Return the [x, y] coordinate for the center point of the cell that contains the specified text.  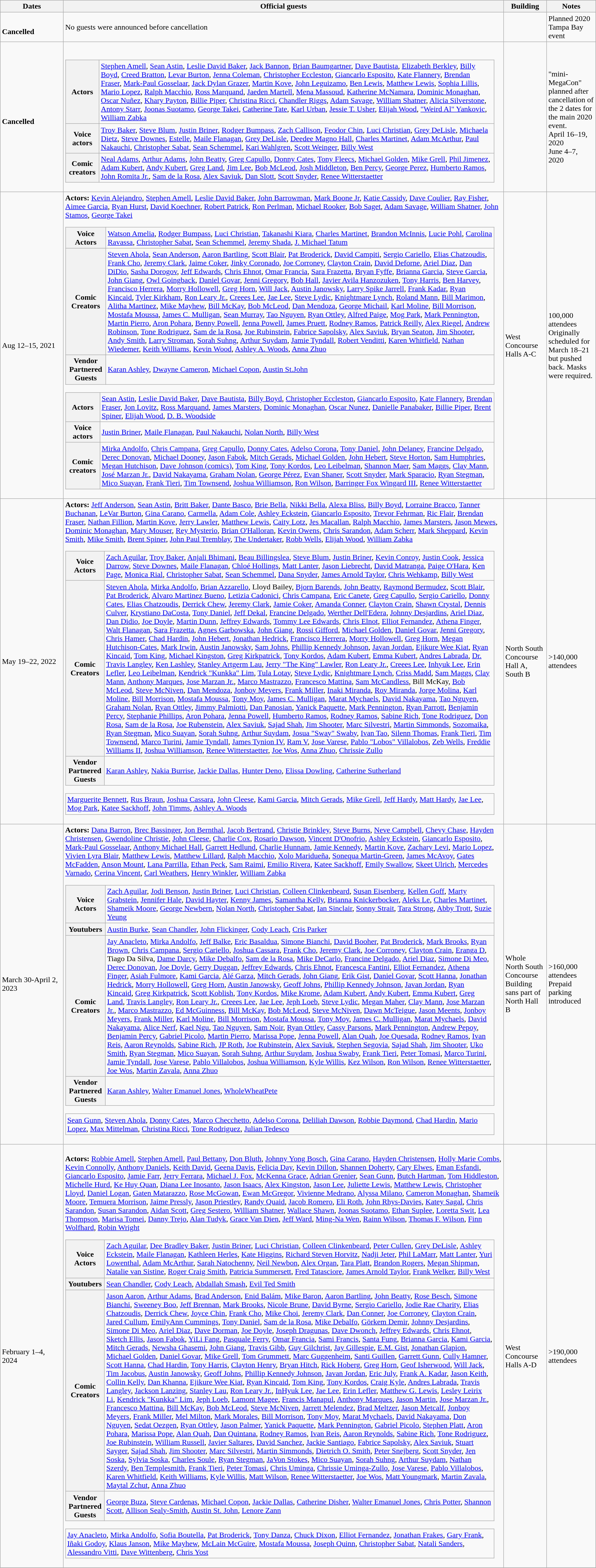
Dates [32, 6]
Whole North South Concourse Building sans part of North Hall B [525, 984]
Sean Chandler, Cody Leach, Abdallah Smash, Evil Ted Smith [299, 1284]
Planned 2020 Tampa Bay event [571, 27]
Aug 12–15, 2021 [32, 345]
May 19–22, 2022 [32, 661]
February 1–4, 2024 [32, 1356]
Austin Burke, Sean Chandler, John Flickinger, Cody Leach, Cris Parker [300, 929]
Notes [571, 6]
Karan Ashley, Walter Emanuel Jones, WholeWheatPete [300, 1091]
>160,000 attendeesPrepaid parking introduced [571, 984]
March 30-April 2, 2023 [32, 984]
West Concourse Halls A-D [525, 1356]
West Concourse Halls A-C [525, 345]
Official guests [283, 6]
"mini-MegaCon" planned after cancellation of the 2 dates for the main 2020 event.April 16–19, 2020June 4–7, 2020 [571, 117]
>140,000 attendees [571, 661]
Karan Ashley, Dwayne Cameron, Michael Copon, Austin St.John [300, 370]
100,000 attendeesOriginally scheduled for March 18–21 but pushed back. Masks were required. [571, 345]
Justin Briner, Maile Flanagan, Paul Nakauchi, Nolan North, Billy West [297, 432]
Building [525, 6]
Karan Ashley, Nakia Burrise, Jackie Dallas, Hunter Deno, Elissa Dowling, Catherine Sutherland [299, 771]
No guests were announced before cancellation [283, 27]
North South Concourse Hall A, South B [525, 661]
>190,000 attendees [571, 1356]
